Capture the cell that displays the provided text and extract its (X, Y) central coordinate. 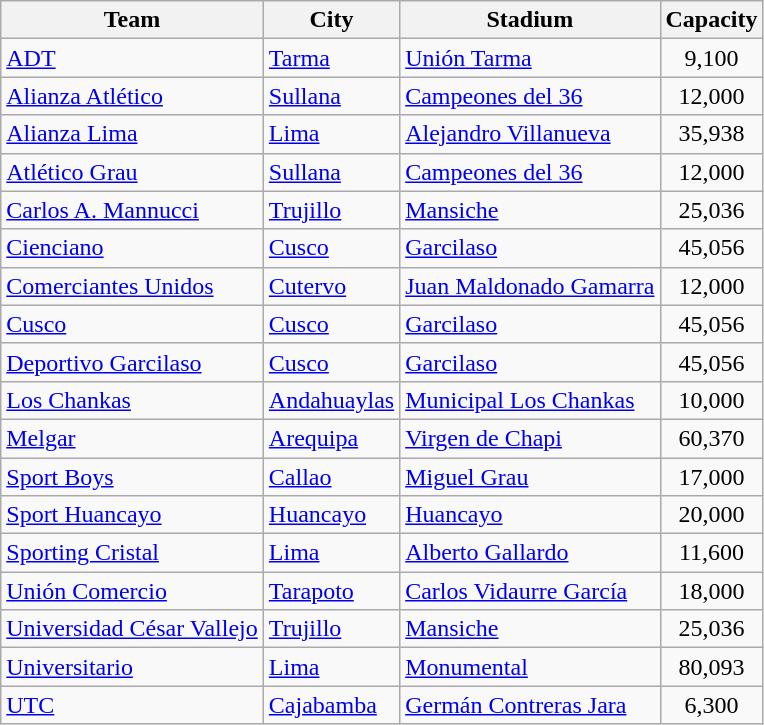
Sport Huancayo (132, 515)
Deportivo Garcilaso (132, 362)
UTC (132, 705)
Municipal Los Chankas (530, 400)
Carlos Vidaurre García (530, 591)
Cienciano (132, 248)
6,300 (712, 705)
Sport Boys (132, 477)
9,100 (712, 58)
City (331, 20)
Capacity (712, 20)
60,370 (712, 438)
17,000 (712, 477)
Cajabamba (331, 705)
Alianza Atlético (132, 96)
Monumental (530, 667)
Comerciantes Unidos (132, 286)
Sporting Cristal (132, 553)
80,093 (712, 667)
Alberto Gallardo (530, 553)
Carlos A. Mannucci (132, 210)
Miguel Grau (530, 477)
11,600 (712, 553)
Alianza Lima (132, 134)
Los Chankas (132, 400)
Unión Comercio (132, 591)
Tarapoto (331, 591)
Germán Contreras Jara (530, 705)
Unión Tarma (530, 58)
Arequipa (331, 438)
Stadium (530, 20)
Tarma (331, 58)
Cutervo (331, 286)
Virgen de Chapi (530, 438)
Universidad César Vallejo (132, 629)
ADT (132, 58)
18,000 (712, 591)
Team (132, 20)
Andahuaylas (331, 400)
Universitario (132, 667)
Melgar (132, 438)
Atlético Grau (132, 172)
Alejandro Villanueva (530, 134)
20,000 (712, 515)
35,938 (712, 134)
10,000 (712, 400)
Juan Maldonado Gamarra (530, 286)
Callao (331, 477)
